Output the [X, Y] coordinate of the center of the cell containing the given text.  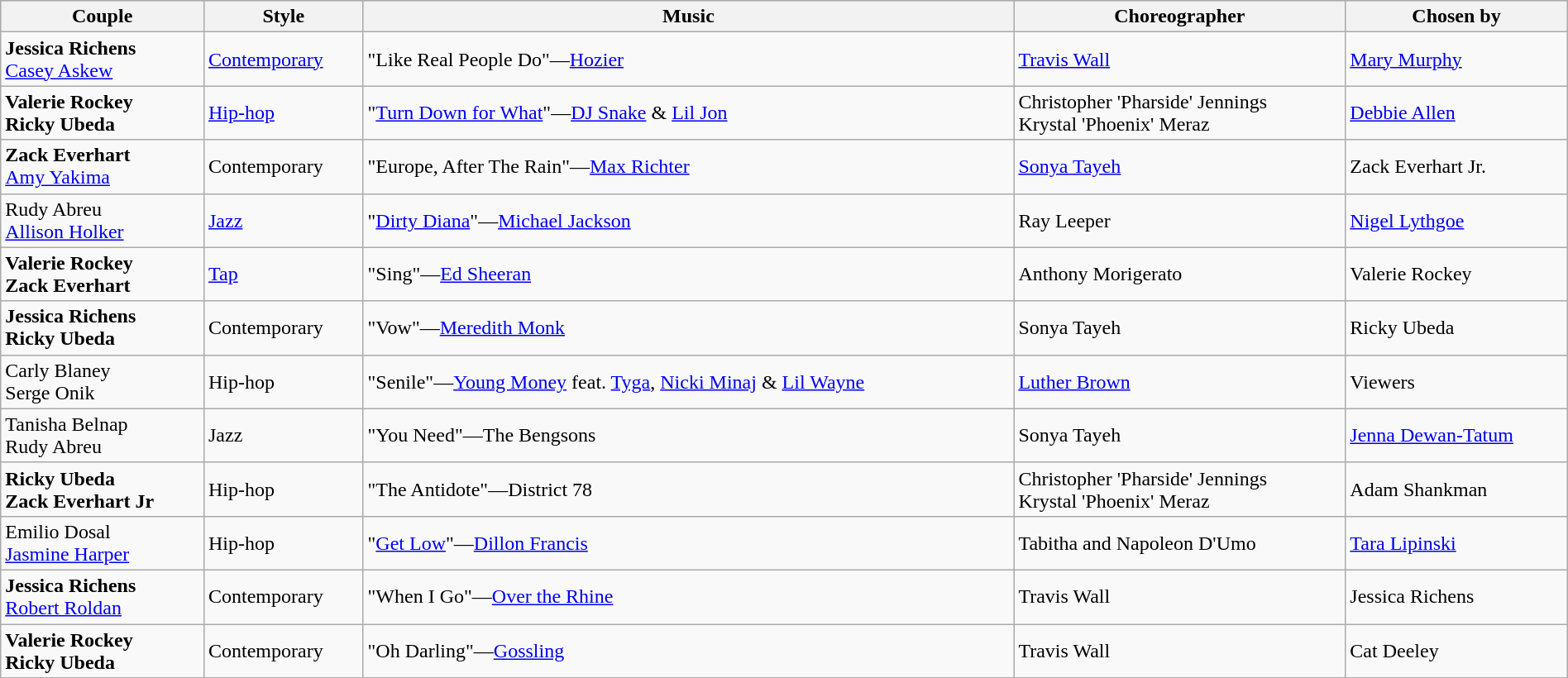
Emilio DosalJasmine Harper [103, 542]
Music [688, 17]
Jessica RichensRobert Roldan [103, 597]
"You Need"—The Bengsons [688, 435]
Anthony Morigerato [1179, 275]
"Get Low"—Dillon Francis [688, 542]
Zack EverhartAmy Yakima [103, 167]
Choreographer [1179, 17]
Jessica RichensRicky Ubeda [103, 327]
Ricky UbedaZack Everhart Jr [103, 489]
Cat Deeley [1456, 650]
Chosen by [1456, 17]
Tanisha BelnapRudy Abreu [103, 435]
Valerie RockeyZack Everhart [103, 275]
Couple [103, 17]
"Sing"—Ed Sheeran [688, 275]
"Turn Down for What"—DJ Snake & Lil Jon [688, 112]
"Like Real People Do"—Hozier [688, 60]
"Senile"—Young Money feat. Tyga, Nicki Minaj & Lil Wayne [688, 382]
Mary Murphy [1456, 60]
Tara Lipinski [1456, 542]
"The Antidote"—District 78 [688, 489]
Jessica Richens [1456, 597]
Debbie Allen [1456, 112]
Tap [283, 275]
"Dirty Diana"—Michael Jackson [688, 220]
Jenna Dewan-Tatum [1456, 435]
Style [283, 17]
"When I Go"—Over the Rhine [688, 597]
Tabitha and Napoleon D'Umo [1179, 542]
Rudy AbreuAllison Holker [103, 220]
Ray Leeper [1179, 220]
Viewers [1456, 382]
Zack Everhart Jr. [1456, 167]
Carly BlaneySerge Onik [103, 382]
"Europe, After The Rain"—Max Richter [688, 167]
"Vow"—Meredith Monk [688, 327]
Valerie Rockey [1456, 275]
"Oh Darling"—Gossling [688, 650]
Adam Shankman [1456, 489]
Luther Brown [1179, 382]
Nigel Lythgoe [1456, 220]
Ricky Ubeda [1456, 327]
Jessica RichensCasey Askew [103, 60]
